From the cell containing the given text, extract its center point as [X, Y] coordinate. 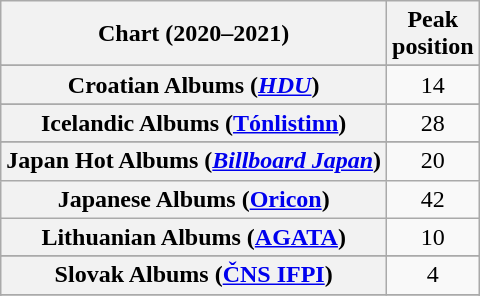
14 [433, 85]
Japanese Albums (Oricon) [194, 199]
10 [433, 237]
Lithuanian Albums (AGATA) [194, 237]
Slovak Albums (ČNS IFPI) [194, 275]
Icelandic Albums (Tónlistinn) [194, 123]
Croatian Albums (HDU) [194, 85]
4 [433, 275]
Peakposition [433, 34]
20 [433, 161]
42 [433, 199]
Japan Hot Albums (Billboard Japan) [194, 161]
28 [433, 123]
Chart (2020–2021) [194, 34]
